Identify which cell holds the provided text, then report its (x, y) central coordinate. 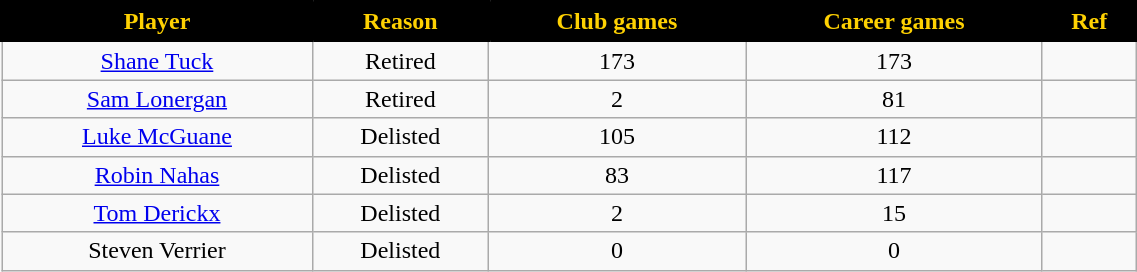
105 (616, 137)
Club games (616, 22)
Sam Lonergan (158, 99)
Steven Verrier (158, 251)
Reason (400, 22)
Shane Tuck (158, 60)
Robin Nahas (158, 175)
Luke McGuane (158, 137)
15 (894, 213)
Tom Derickx (158, 213)
117 (894, 175)
81 (894, 99)
Career games (894, 22)
83 (616, 175)
Player (158, 22)
Ref (1089, 22)
112 (894, 137)
